Determine the (X, Y) coordinate at the center of the cell enclosing the given text.  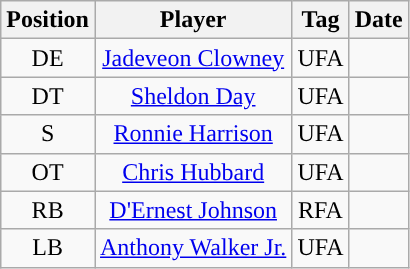
Sheldon Day (192, 96)
Anthony Walker Jr. (192, 248)
Date (378, 20)
D'Ernest Johnson (192, 210)
OT (48, 172)
Position (48, 20)
DT (48, 96)
Ronnie Harrison (192, 134)
Jadeveon Clowney (192, 58)
Tag (320, 20)
Player (192, 20)
Chris Hubbard (192, 172)
RB (48, 210)
RFA (320, 210)
LB (48, 248)
S (48, 134)
DE (48, 58)
